Output the (X, Y) coordinate of the center of the cell containing the given text.  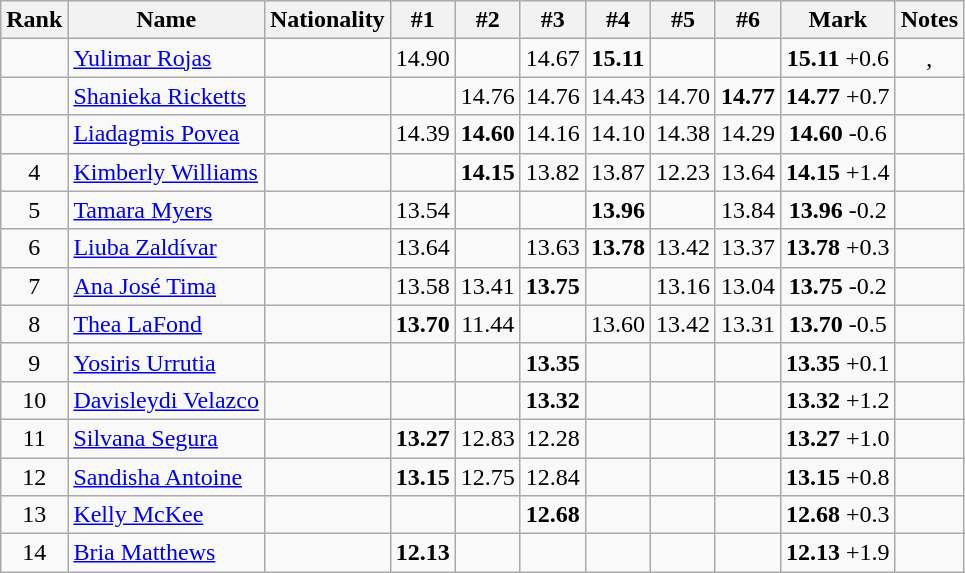
13.75 -0.2 (838, 286)
Nationality (327, 20)
14.60 (488, 134)
14.29 (748, 134)
14.77 (748, 96)
14.38 (682, 134)
11.44 (488, 324)
14.43 (618, 96)
13.87 (618, 172)
13.54 (422, 210)
Thea LaFond (166, 324)
6 (34, 248)
9 (34, 362)
#6 (748, 20)
Liadagmis Povea (166, 134)
13.32 (552, 400)
13.27 +1.0 (838, 438)
Rank (34, 20)
14.60 -0.6 (838, 134)
#2 (488, 20)
13.04 (748, 286)
12.84 (552, 477)
12 (34, 477)
13.35 (552, 362)
, (929, 58)
12.68 (552, 515)
12.23 (682, 172)
#4 (618, 20)
14.67 (552, 58)
12.13 (422, 553)
12.83 (488, 438)
Sandisha Antoine (166, 477)
12.75 (488, 477)
5 (34, 210)
14.15 (488, 172)
12.68 +0.3 (838, 515)
13.32 +1.2 (838, 400)
14.16 (552, 134)
4 (34, 172)
14.70 (682, 96)
13.35 +0.1 (838, 362)
14.77 +0.7 (838, 96)
15.11 +0.6 (838, 58)
Davisleydi Velazco (166, 400)
#1 (422, 20)
13.63 (552, 248)
13.84 (748, 210)
Bria Matthews (166, 553)
13.41 (488, 286)
13.15 +0.8 (838, 477)
13.15 (422, 477)
Yulimar Rojas (166, 58)
Shanieka Ricketts (166, 96)
14 (34, 553)
13 (34, 515)
13.58 (422, 286)
15.11 (618, 58)
14.10 (618, 134)
11 (34, 438)
Kimberly Williams (166, 172)
13.82 (552, 172)
7 (34, 286)
13.27 (422, 438)
13.78 (618, 248)
13.78 +0.3 (838, 248)
#5 (682, 20)
13.60 (618, 324)
Notes (929, 20)
12.28 (552, 438)
Name (166, 20)
13.70 (422, 324)
#3 (552, 20)
8 (34, 324)
Yosiris Urrutia (166, 362)
Tamara Myers (166, 210)
Liuba Zaldívar (166, 248)
14.39 (422, 134)
12.13 +1.9 (838, 553)
13.37 (748, 248)
10 (34, 400)
13.70 -0.5 (838, 324)
Kelly McKee (166, 515)
Mark (838, 20)
13.96 (618, 210)
13.96 -0.2 (838, 210)
13.75 (552, 286)
13.16 (682, 286)
14.15 +1.4 (838, 172)
Ana José Tima (166, 286)
13.31 (748, 324)
14.90 (422, 58)
Silvana Segura (166, 438)
